Determine the [x, y] coordinate at the center of the cell enclosing the given text.  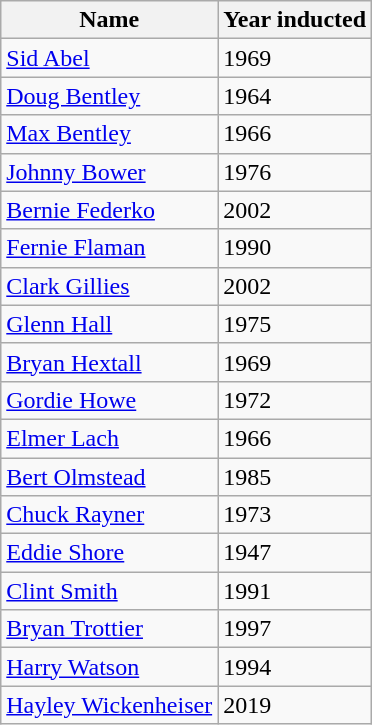
1976 [295, 172]
1972 [295, 400]
Elmer Lach [110, 438]
1975 [295, 324]
2019 [295, 705]
1997 [295, 629]
Gordie Howe [110, 400]
Name [110, 20]
1973 [295, 515]
Bryan Trottier [110, 629]
Glenn Hall [110, 324]
Harry Watson [110, 667]
Year inducted [295, 20]
Chuck Rayner [110, 515]
Max Bentley [110, 134]
1947 [295, 553]
Bert Olmstead [110, 477]
Sid Abel [110, 58]
Johnny Bower [110, 172]
Hayley Wickenheiser [110, 705]
Fernie Flaman [110, 248]
1985 [295, 477]
1991 [295, 591]
Clark Gillies [110, 286]
Bernie Federko [110, 210]
Clint Smith [110, 591]
Doug Bentley [110, 96]
Eddie Shore [110, 553]
1994 [295, 667]
Bryan Hextall [110, 362]
1990 [295, 248]
1964 [295, 96]
